For the text-containing cell, return its midpoint in [X, Y] coordinate format. 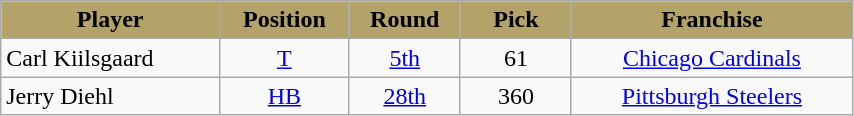
Round [404, 20]
Chicago Cardinals [712, 58]
Carl Kiilsgaard [110, 58]
5th [404, 58]
28th [404, 96]
Pick [516, 20]
Pittsburgh Steelers [712, 96]
T [285, 58]
360 [516, 96]
Position [285, 20]
61 [516, 58]
HB [285, 96]
Franchise [712, 20]
Player [110, 20]
Jerry Diehl [110, 96]
